Return the [x, y] coordinate for the center point of the cell that contains the specified text.  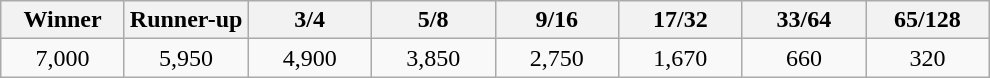
9/16 [557, 20]
65/128 [928, 20]
33/64 [804, 20]
Runner-up [186, 20]
5/8 [433, 20]
2,750 [557, 58]
3,850 [433, 58]
5,950 [186, 58]
4,900 [310, 58]
3/4 [310, 20]
1,670 [681, 58]
17/32 [681, 20]
Winner [63, 20]
320 [928, 58]
7,000 [63, 58]
660 [804, 58]
